Return [x, y] of the center of cell containing provided text 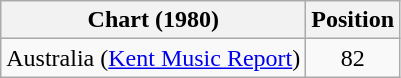
82 [353, 58]
Australia (Kent Music Report) [154, 58]
Chart (1980) [154, 20]
Position [353, 20]
